Identify which cell holds the provided text, then report its [x, y] central coordinate. 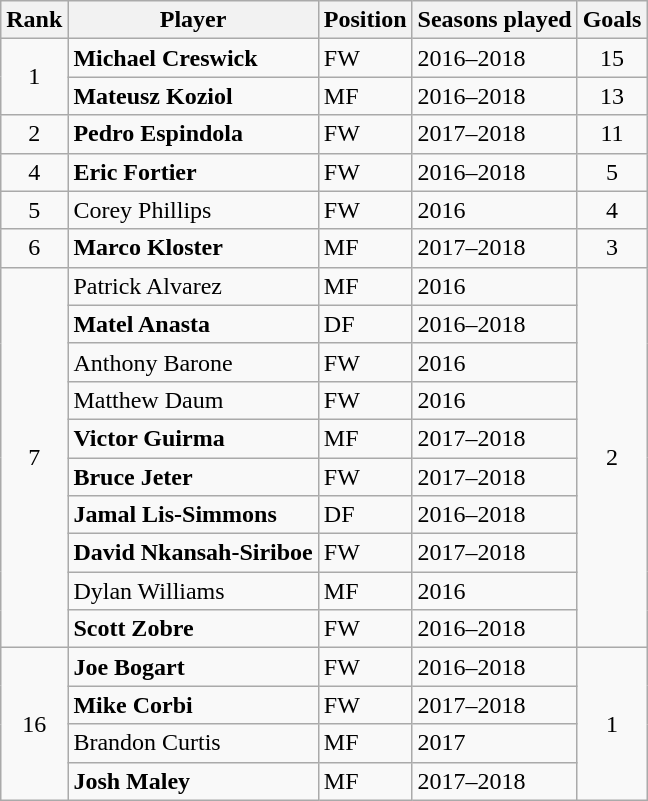
Matthew Daum [193, 400]
Victor Guirma [193, 438]
Anthony Barone [193, 362]
Jamal Lis-Simmons [193, 515]
Corey Phillips [193, 210]
Dylan Williams [193, 591]
Mike Corbi [193, 705]
Matel Anasta [193, 324]
Position [365, 20]
15 [612, 58]
David Nkansah-Siriboe [193, 553]
6 [34, 248]
Player [193, 20]
16 [34, 724]
13 [612, 96]
3 [612, 248]
Mateusz Koziol [193, 96]
Rank [34, 20]
Scott Zobre [193, 629]
Brandon Curtis [193, 743]
Bruce Jeter [193, 477]
2017 [494, 743]
Eric Fortier [193, 172]
Goals [612, 20]
Patrick Alvarez [193, 286]
Seasons played [494, 20]
Michael Creswick [193, 58]
7 [34, 458]
Joe Bogart [193, 667]
Pedro Espindola [193, 134]
Josh Maley [193, 781]
11 [612, 134]
Marco Kloster [193, 248]
